Find where the given text appears and provide that cell's center as (x, y) coordinate. 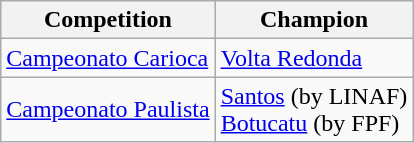
Champion (314, 20)
Campeonato Paulista (108, 110)
Competition (108, 20)
Santos (by LINAF)Botucatu (by FPF) (314, 110)
Volta Redonda (314, 58)
Campeonato Carioca (108, 58)
